Find where the given text appears and provide that cell's center as (X, Y) coordinate. 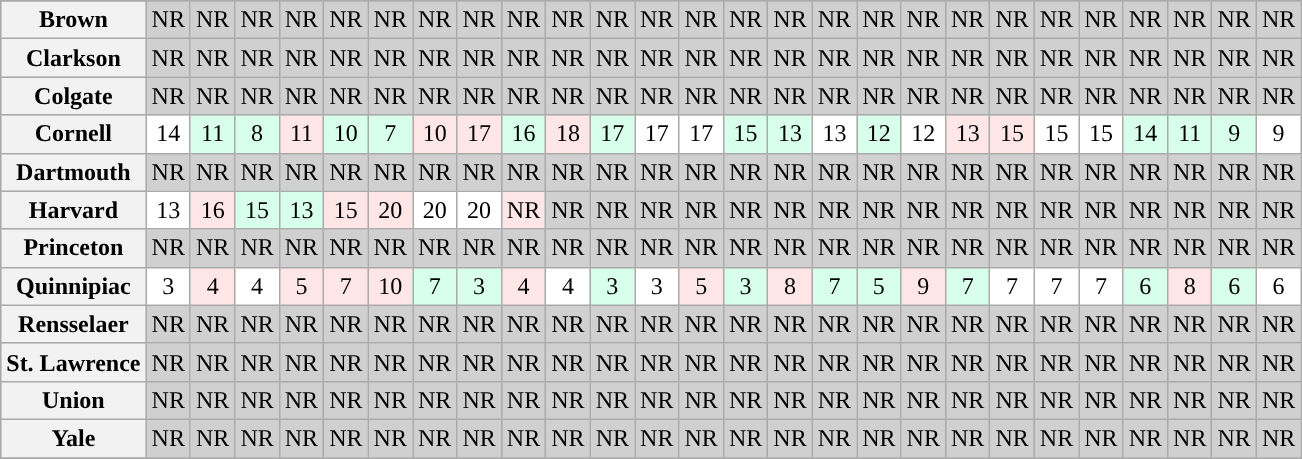
Union (74, 400)
Quinnipiac (74, 286)
Princeton (74, 248)
Harvard (74, 210)
Colgate (74, 96)
Rensselaer (74, 324)
St. Lawrence (74, 362)
Dartmouth (74, 172)
Clarkson (74, 58)
Yale (74, 438)
Cornell (74, 134)
18 (568, 134)
Brown (74, 20)
